Output the (X, Y) coordinate of the center of the cell containing the given text.  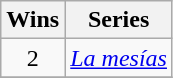
2 (33, 58)
La mesías (119, 58)
Series (119, 20)
Wins (33, 20)
